Find where the given text appears and provide that cell's center as [X, Y] coordinate. 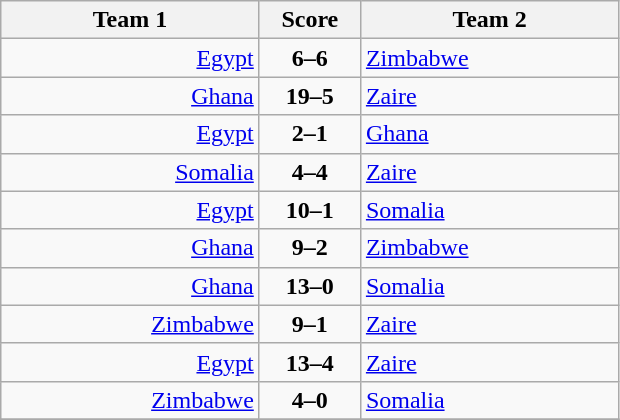
9–1 [310, 324]
10–1 [310, 210]
Team 2 [490, 20]
19–5 [310, 96]
6–6 [310, 58]
4–0 [310, 400]
Score [310, 20]
2–1 [310, 134]
13–0 [310, 286]
9–2 [310, 248]
13–4 [310, 362]
Team 1 [130, 20]
4–4 [310, 172]
